Detect which cell encompasses the target text, then output its [x, y] center coordinate. 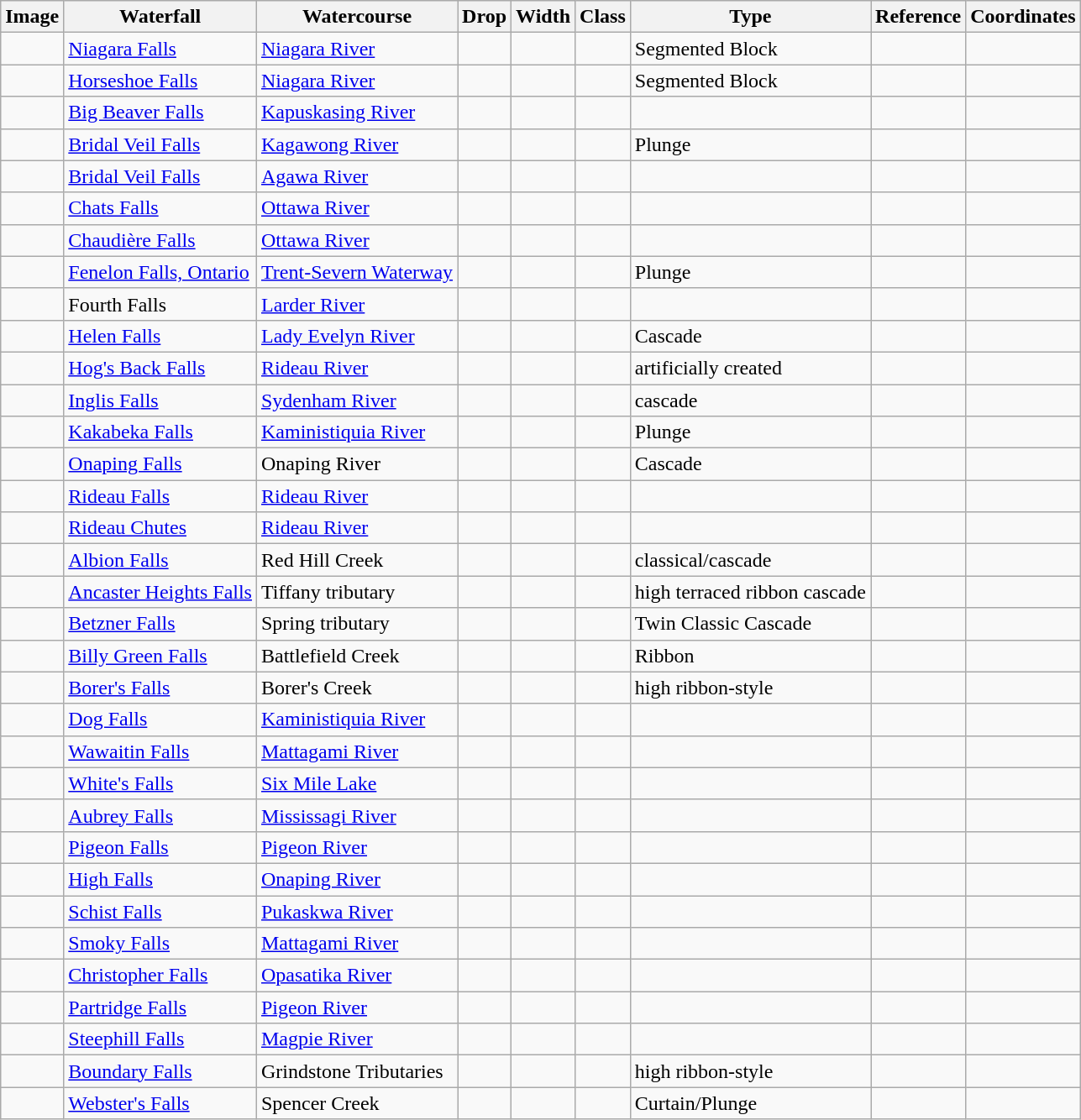
Borer's Creek [356, 688]
Fourth Falls [160, 304]
Pigeon Falls [160, 847]
Kagawong River [356, 144]
Rideau Falls [160, 496]
Steephill Falls [160, 1039]
Lady Evelyn River [356, 336]
Fenelon Falls, Ontario [160, 272]
Trent-Severn Waterway [356, 272]
Spencer Creek [356, 1103]
Grindstone Tributaries [356, 1071]
Sydenham River [356, 400]
Partridge Falls [160, 1007]
Rideau Chutes [160, 528]
Webster's Falls [160, 1103]
Aubrey Falls [160, 815]
Opasatika River [356, 976]
Reference [919, 17]
Borer's Falls [160, 688]
Big Beaver Falls [160, 113]
White's Falls [160, 783]
Type [750, 17]
Schist Falls [160, 911]
Onaping Falls [160, 464]
artificially created [750, 368]
High Falls [160, 879]
Red Hill Creek [356, 560]
Magpie River [356, 1039]
Curtain/Plunge [750, 1103]
Dog Falls [160, 720]
high terraced ribbon cascade [750, 592]
Helen Falls [160, 336]
Billy Green Falls [160, 656]
Smoky Falls [160, 944]
Width [543, 17]
Coordinates [1023, 17]
classical/cascade [750, 560]
Niagara Falls [160, 49]
Class [603, 17]
Horseshoe Falls [160, 81]
Drop [485, 17]
Inglis Falls [160, 400]
Wawaitin Falls [160, 751]
Tiffany tributary [356, 592]
Albion Falls [160, 560]
Spring tributary [356, 624]
Ancaster Heights Falls [160, 592]
Kapuskasing River [356, 113]
Agawa River [356, 176]
Ribbon [750, 656]
cascade [750, 400]
Boundary Falls [160, 1071]
Waterfall [160, 17]
Watercourse [356, 17]
Chaudière Falls [160, 240]
Pukaskwa River [356, 911]
Larder River [356, 304]
Battlefield Creek [356, 656]
Hog's Back Falls [160, 368]
Kakabeka Falls [160, 432]
Twin Classic Cascade [750, 624]
Christopher Falls [160, 976]
Betzner Falls [160, 624]
Image [32, 17]
Six Mile Lake [356, 783]
Chats Falls [160, 208]
Mississagi River [356, 815]
